Identify which cell holds the provided text, then report its [x, y] central coordinate. 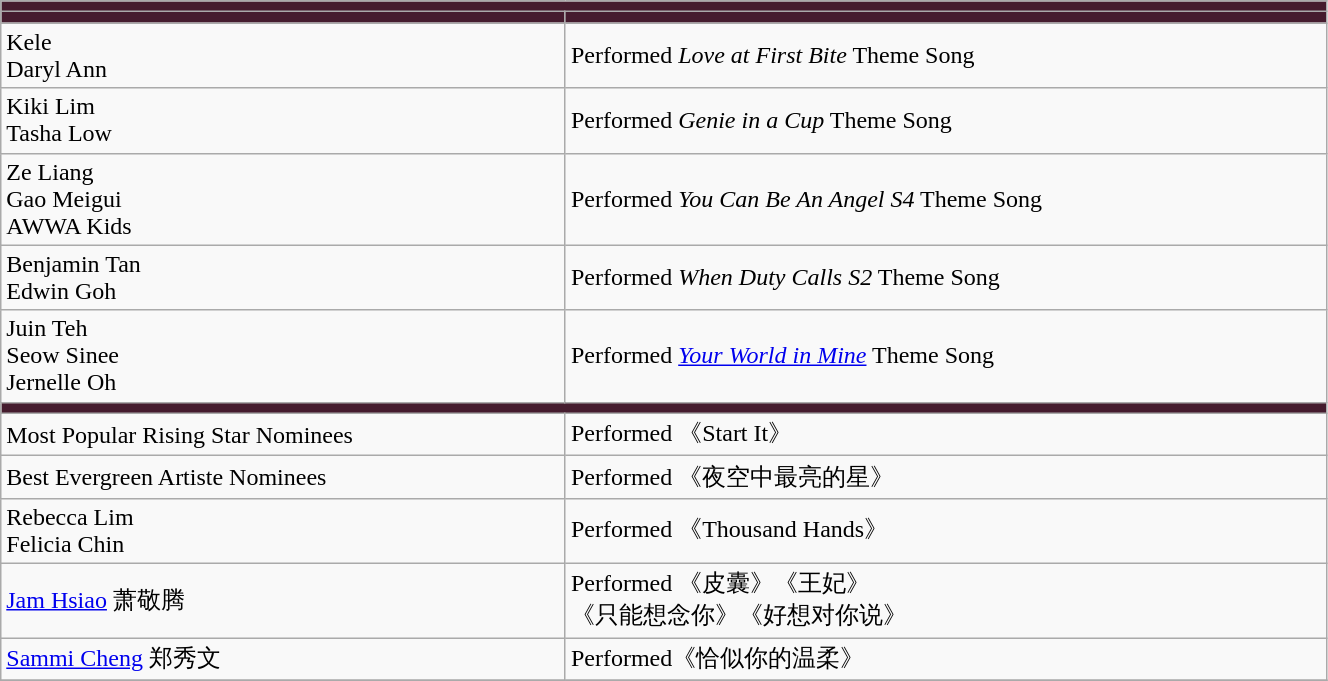
Performed Love at First Bite Theme Song [946, 56]
Performed 《皮囊》《王妃》《只能想念你》《好想对你说》 [946, 600]
Juin Teh Seow Sinee Jernelle Oh [284, 356]
Performed When Duty Calls S2 Theme Song [946, 278]
Benjamin Tan Edwin Goh [284, 278]
Performed《恰似你的温柔》 [946, 660]
Jam Hsiao 萧敬腾 [284, 600]
Most Popular Rising Star Nominees [284, 434]
Sammi Cheng 郑秀文 [284, 660]
Performed Genie in a Cup Theme Song [946, 120]
Performed 《Thousand Hands》 [946, 530]
Kele Daryl Ann [284, 56]
Kiki Lim Tasha Low [284, 120]
Performed Your World in Mine Theme Song [946, 356]
Best Evergreen Artiste Nominees [284, 478]
Performed You Can Be An Angel S4 Theme Song [946, 199]
Rebecca Lim Felicia Chin [284, 530]
Performed 《夜空中最亮的星》 [946, 478]
Performed 《Start It》 [946, 434]
Ze Liang Gao Meigui AWWA Kids [284, 199]
